For the text-containing cell, return its midpoint in [X, Y] coordinate format. 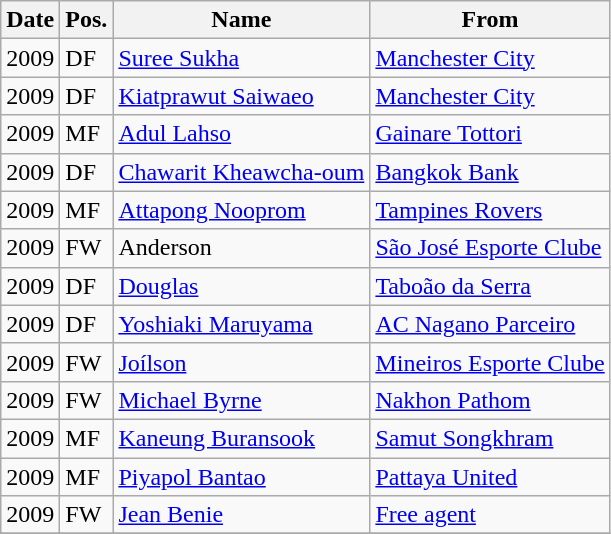
Adul Lahso [242, 134]
Attapong Nooprom [242, 210]
Name [242, 20]
Michael Byrne [242, 400]
Nakhon Pathom [490, 400]
Free agent [490, 515]
Joílson [242, 362]
From [490, 20]
Anderson [242, 248]
Chawarit Kheawcha-oum [242, 172]
Kiatprawut Saiwaeo [242, 96]
Jean Benie [242, 515]
Yoshiaki Maruyama [242, 324]
São José Esporte Clube [490, 248]
Gainare Tottori [490, 134]
Samut Songkhram [490, 438]
Taboão da Serra [490, 286]
Pos. [86, 20]
Date [30, 20]
AC Nagano Parceiro [490, 324]
Kaneung Buransook [242, 438]
Mineiros Esporte Clube [490, 362]
Bangkok Bank [490, 172]
Piyapol Bantao [242, 477]
Pattaya United [490, 477]
Douglas [242, 286]
Tampines Rovers [490, 210]
Suree Sukha [242, 58]
